Output the (x, y) coordinate of the center of the cell containing the given text.  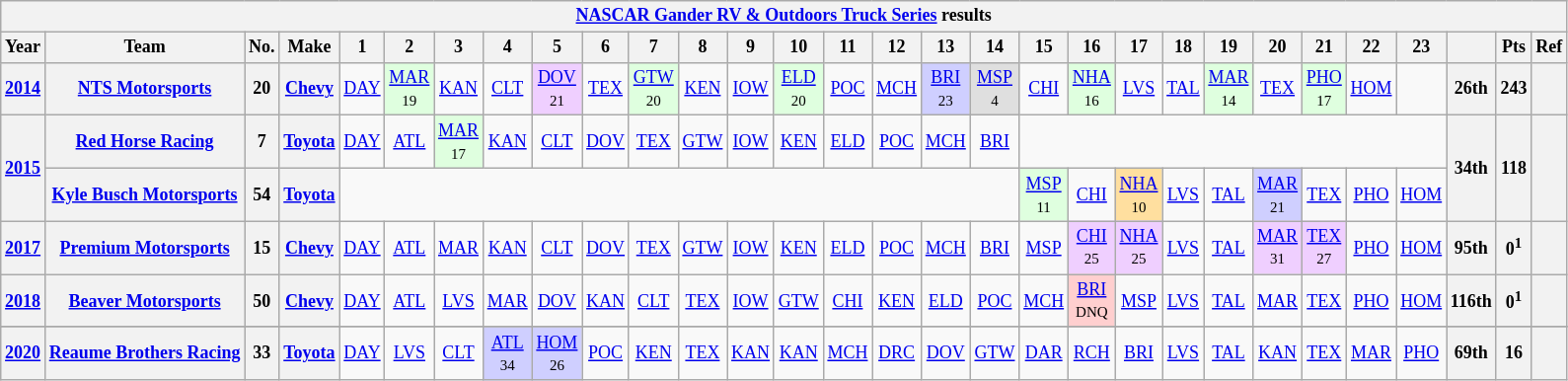
MAR14 (1229, 89)
8 (703, 47)
MAR19 (410, 89)
Team (144, 47)
11 (848, 47)
116th (1472, 301)
Reaume Brothers Racing (144, 353)
6 (606, 47)
NASCAR Gander RV & Outdoors Truck Series results (784, 16)
NHA25 (1139, 248)
4 (507, 47)
NHA16 (1091, 89)
2020 (24, 353)
9 (751, 47)
MSP4 (995, 89)
ELD20 (798, 89)
12 (897, 47)
13 (945, 47)
MSP11 (1044, 194)
DRC (897, 353)
HOM26 (557, 353)
DAR (1044, 353)
NHA10 (1139, 194)
ATL34 (507, 353)
2 (410, 47)
Pts (1514, 47)
Kyle Busch Motorsports (144, 194)
MAR21 (1278, 194)
Beaver Motorsports (144, 301)
CHI25 (1091, 248)
2018 (24, 301)
2014 (24, 89)
Year (24, 47)
10 (798, 47)
3 (459, 47)
26th (1472, 89)
22 (1372, 47)
RCH (1091, 353)
MAR31 (1278, 248)
TEX27 (1324, 248)
14 (995, 47)
18 (1183, 47)
21 (1324, 47)
95th (1472, 248)
33 (262, 353)
1 (362, 47)
DOV21 (557, 89)
118 (1514, 168)
MAR17 (459, 142)
54 (262, 194)
5 (557, 47)
PHO17 (1324, 89)
34th (1472, 168)
69th (1472, 353)
2015 (24, 168)
50 (262, 301)
No. (262, 47)
Red Horse Racing (144, 142)
19 (1229, 47)
GTW20 (653, 89)
17 (1139, 47)
Premium Motorsports (144, 248)
BRI23 (945, 89)
NTS Motorsports (144, 89)
23 (1421, 47)
Make (310, 47)
Ref (1549, 47)
243 (1514, 89)
BRIDNQ (1091, 301)
2017 (24, 248)
